From the cell containing the given text, extract its center point as [x, y] coordinate. 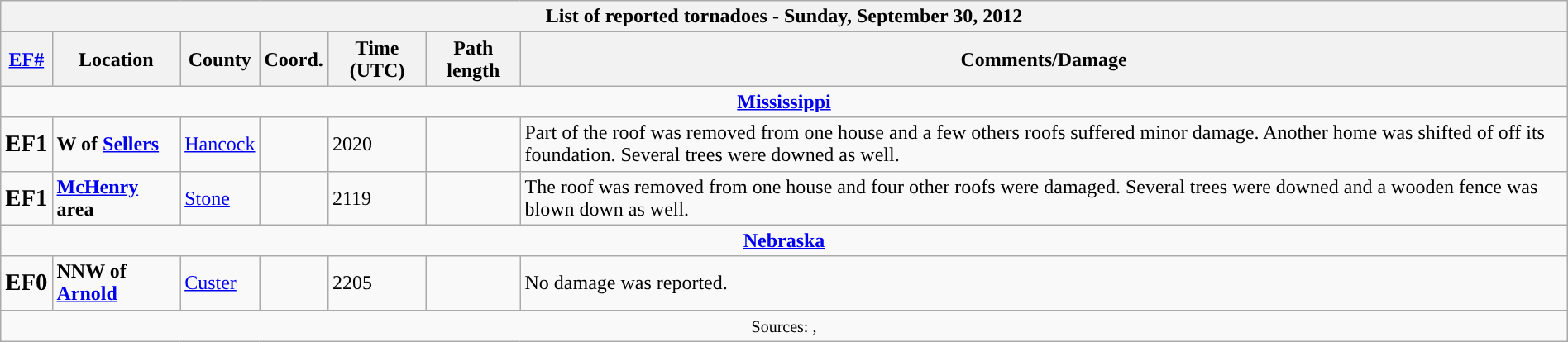
EF# [26, 59]
EF0 [26, 283]
2205 [377, 283]
W of Sellers [116, 144]
NNW of Arnold [116, 283]
Hancock [220, 144]
Coord. [294, 59]
The roof was removed from one house and four other roofs were damaged. Several trees were downed and a wooden fence was blown down as well. [1044, 198]
McHenry area [116, 198]
Nebraska [784, 240]
No damage was reported. [1044, 283]
Mississippi [784, 102]
Time (UTC) [377, 59]
Sources: , [784, 325]
Path length [473, 59]
2020 [377, 144]
List of reported tornadoes - Sunday, September 30, 2012 [784, 17]
Stone [220, 198]
Custer [220, 283]
Comments/Damage [1044, 59]
Location [116, 59]
2119 [377, 198]
County [220, 59]
